Search for the cell housing the specified text and yield its (X, Y) center coordinate. 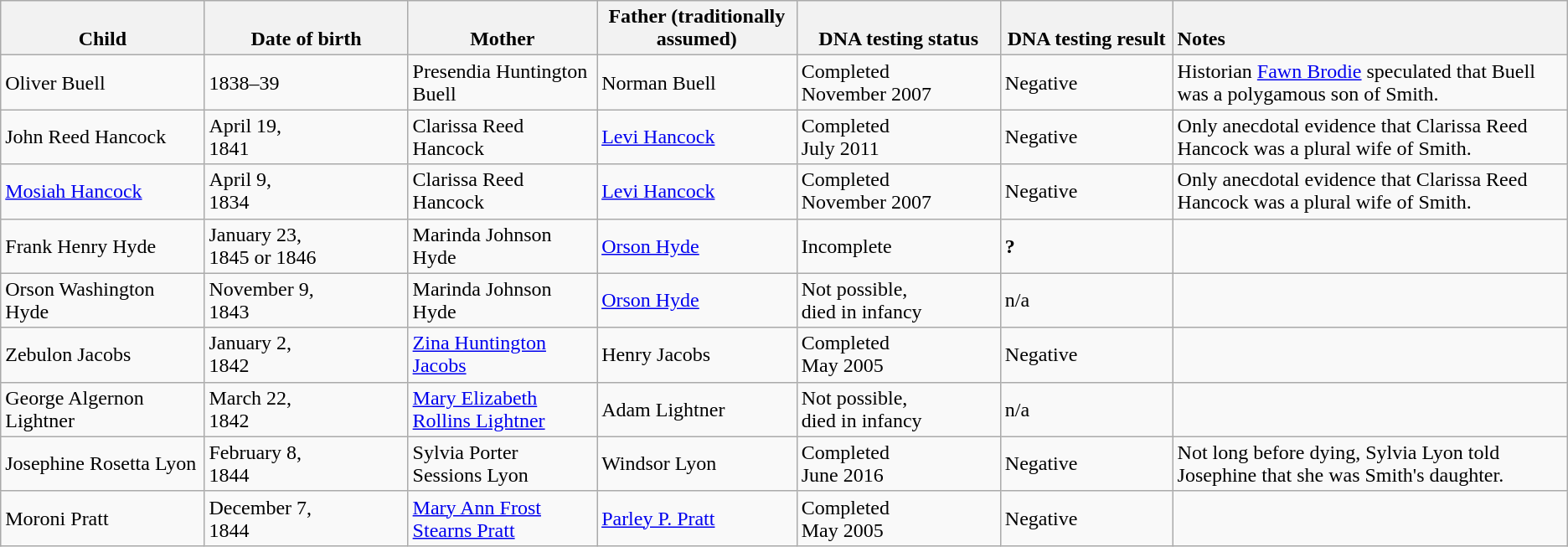
Moroni Pratt (102, 518)
January 2, 1842 (307, 355)
Date of birth (307, 28)
Frank Henry Hyde (102, 246)
Parley P. Pratt (697, 518)
Incomplete (898, 246)
March 22, 1842 (307, 409)
Not long before dying, Sylvia Lyon told Josephine that she was Smith's daughter. (1370, 464)
January 23, 1845 or 1846 (307, 246)
Presendia Huntington Buell (503, 82)
Mary Elizabeth Rollins Lightner (503, 409)
DNA testing result (1086, 28)
? (1086, 246)
Mary Ann Frost Stearns Pratt (503, 518)
Sylvia Porter Sessions Lyon (503, 464)
John Reed Hancock (102, 137)
Henry Jacobs (697, 355)
November 9, 1843 (307, 300)
Zina Huntington Jacobs (503, 355)
Norman Buell (697, 82)
Completed June 2016 (898, 464)
February 8, 1844 (307, 464)
Child (102, 28)
April 9, 1834 (307, 191)
1838–39 (307, 82)
Father (traditionally assumed) (697, 28)
Mother (503, 28)
Notes (1370, 28)
Completed July 2011 (898, 137)
Historian Fawn Brodie speculated that Buell was a polygamous son of Smith. (1370, 82)
Josephine Rosetta Lyon (102, 464)
Oliver Buell (102, 82)
Orson Washington Hyde (102, 300)
DNA testing status (898, 28)
Adam Lightner (697, 409)
December 7, 1844 (307, 518)
April 19, 1841 (307, 137)
Windsor Lyon (697, 464)
Zebulon Jacobs (102, 355)
George Algernon Lightner (102, 409)
Mosiah Hancock (102, 191)
